Find where the given text appears and provide that cell's center as (X, Y) coordinate. 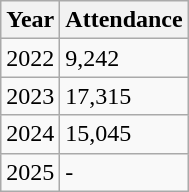
2023 (30, 96)
- (124, 172)
2022 (30, 58)
17,315 (124, 96)
2025 (30, 172)
Attendance (124, 20)
9,242 (124, 58)
Year (30, 20)
15,045 (124, 134)
2024 (30, 134)
